Return [X, Y] of the center of cell containing provided text 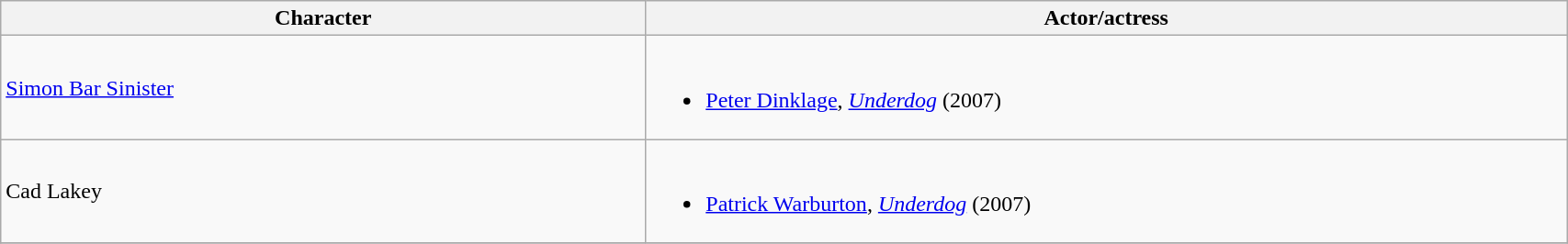
Patrick Warburton, Underdog (2007) [1106, 191]
Character [323, 18]
Simon Bar Sinister [323, 88]
Actor/actress [1106, 18]
Cad Lakey [323, 191]
Peter Dinklage, Underdog (2007) [1106, 88]
